Scan for the cell matching the given text and deliver its [X, Y] coordinate at center. 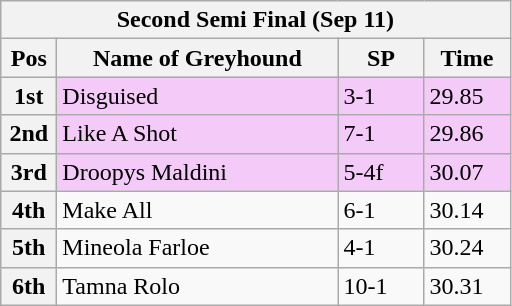
4-1 [381, 248]
3-1 [381, 96]
Disguised [198, 96]
Make All [198, 210]
30.07 [467, 172]
3rd [29, 172]
30.14 [467, 210]
30.24 [467, 248]
Like A Shot [198, 134]
7-1 [381, 134]
Tamna Rolo [198, 286]
Time [467, 58]
5-4f [381, 172]
Droopys Maldini [198, 172]
2nd [29, 134]
10-1 [381, 286]
Mineola Farloe [198, 248]
6th [29, 286]
Pos [29, 58]
6-1 [381, 210]
29.86 [467, 134]
5th [29, 248]
29.85 [467, 96]
Name of Greyhound [198, 58]
SP [381, 58]
4th [29, 210]
1st [29, 96]
Second Semi Final (Sep 11) [256, 20]
30.31 [467, 286]
